For the text-containing cell, return its midpoint in (x, y) coordinate format. 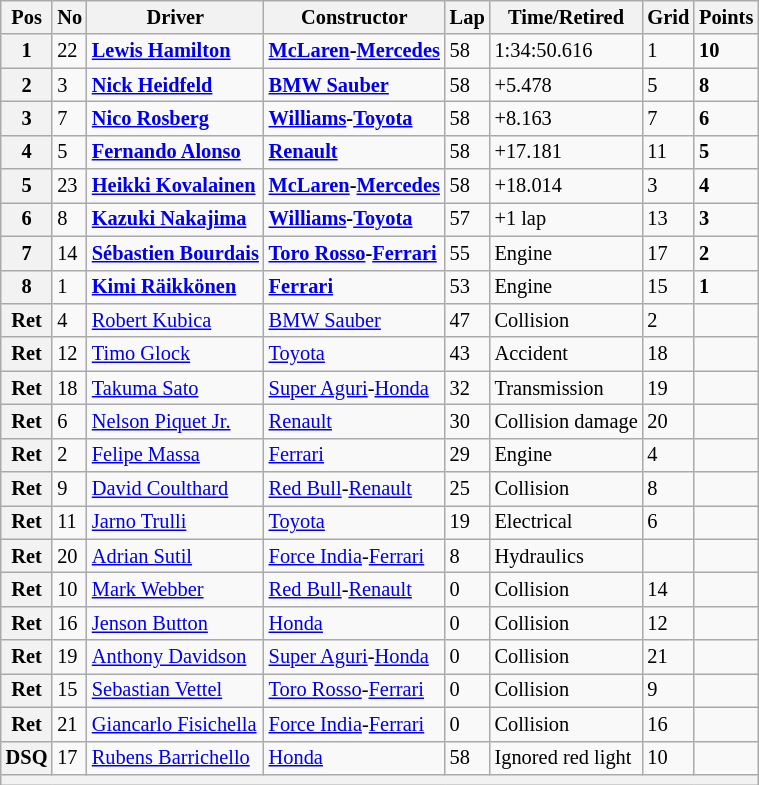
Takuma Sato (176, 388)
Accident (566, 354)
Transmission (566, 388)
Timo Glock (176, 354)
Mark Webber (176, 589)
Giancarlo Fisichella (176, 724)
Sebastian Vettel (176, 690)
22 (70, 51)
Lap (468, 17)
Nelson Piquet Jr. (176, 421)
Jenson Button (176, 623)
Electrical (566, 522)
23 (70, 186)
Rubens Barrichello (176, 758)
No (70, 17)
55 (468, 253)
30 (468, 421)
Nick Heidfeld (176, 85)
1:34:50.616 (566, 51)
+1 lap (566, 219)
Sébastien Bourdais (176, 253)
+17.181 (566, 152)
Grid (669, 17)
29 (468, 455)
+5.478 (566, 85)
DSQ (27, 758)
Jarno Trulli (176, 522)
Pos (27, 17)
Constructor (354, 17)
Heikki Kovalainen (176, 186)
Time/Retired (566, 17)
David Coulthard (176, 489)
Kimi Räikkönen (176, 287)
13 (669, 219)
57 (468, 219)
+18.014 (566, 186)
Adrian Sutil (176, 556)
Felipe Massa (176, 455)
Ignored red light (566, 758)
Robert Kubica (176, 320)
32 (468, 388)
Points (726, 17)
Fernando Alonso (176, 152)
Lewis Hamilton (176, 51)
53 (468, 287)
Hydraulics (566, 556)
43 (468, 354)
25 (468, 489)
Collision damage (566, 421)
+8.163 (566, 118)
Driver (176, 17)
47 (468, 320)
Anthony Davidson (176, 657)
Kazuki Nakajima (176, 219)
Nico Rosberg (176, 118)
